Output the (X, Y) coordinate of the center of the cell containing the given text.  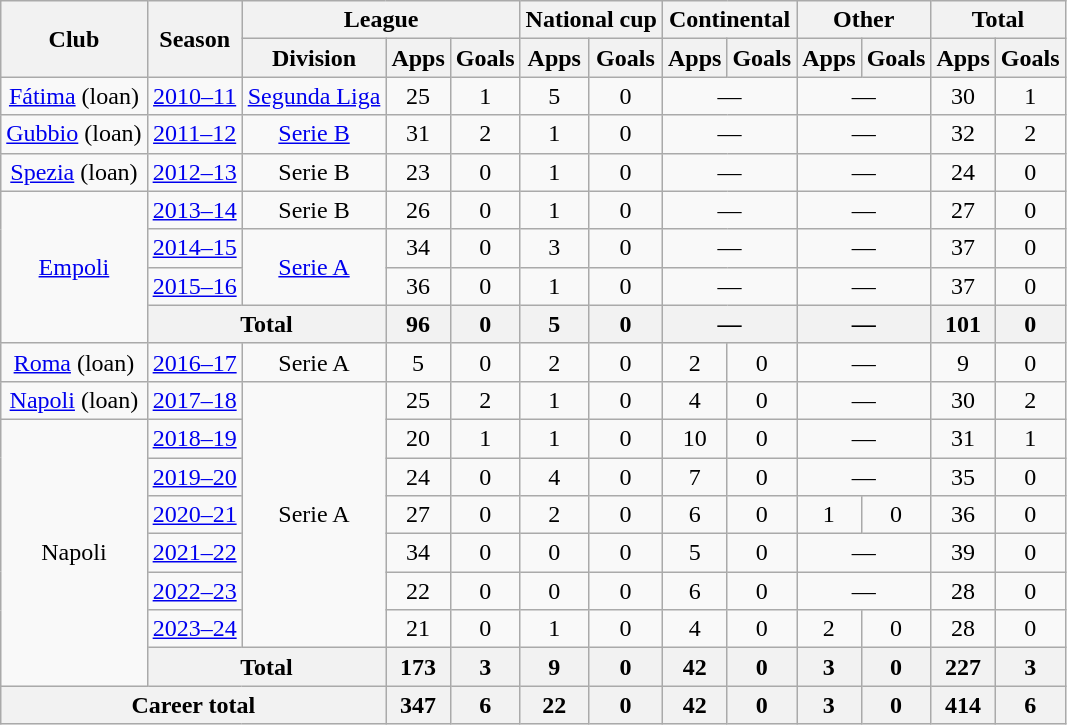
Season (194, 39)
2011–12 (194, 134)
2013–14 (194, 210)
Fátima (loan) (74, 96)
Napoli (74, 552)
2014–15 (194, 248)
10 (694, 438)
7 (694, 477)
Continental (729, 20)
Napoli (loan) (74, 400)
League (381, 20)
Career total (194, 705)
414 (963, 705)
101 (963, 324)
23 (418, 172)
173 (418, 667)
Spezia (loan) (74, 172)
2021–22 (194, 553)
347 (418, 705)
Other (864, 20)
227 (963, 667)
2017–18 (194, 400)
Division (314, 58)
2015–16 (194, 286)
National cup (591, 20)
2012–13 (194, 172)
21 (418, 629)
2016–17 (194, 362)
2018–19 (194, 438)
Roma (loan) (74, 362)
2020–21 (194, 515)
39 (963, 553)
96 (418, 324)
20 (418, 438)
Segunda Liga (314, 96)
32 (963, 134)
35 (963, 477)
2019–20 (194, 477)
2022–23 (194, 591)
Empoli (74, 267)
Gubbio (loan) (74, 134)
2010–11 (194, 96)
Club (74, 39)
2023–24 (194, 629)
26 (418, 210)
